Detect which cell encompasses the target text, then output its [X, Y] center coordinate. 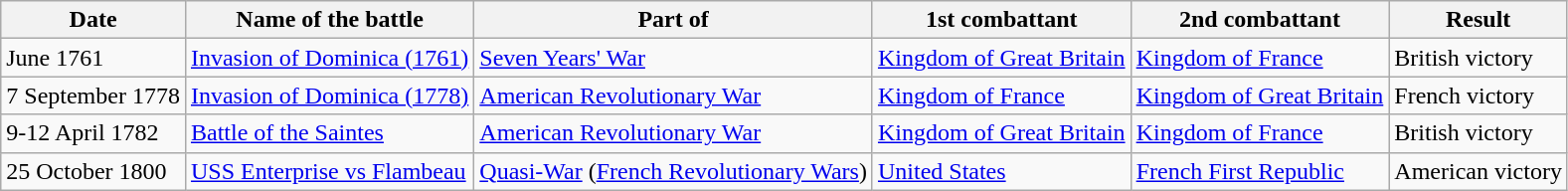
1st combattant [1001, 20]
Seven Years' War [674, 58]
7 September 1778 [93, 95]
9-12 April 1782 [93, 133]
Date [93, 20]
Battle of the Saintes [329, 133]
United States [1001, 171]
USS Enterprise vs Flambeau [329, 171]
Quasi-War (French Revolutionary Wars) [674, 171]
25 October 1800 [93, 171]
June 1761 [93, 58]
French victory [1479, 95]
Invasion of Dominica (1778) [329, 95]
French First Republic [1260, 171]
2nd combattant [1260, 20]
American victory [1479, 171]
Result [1479, 20]
Part of [674, 20]
Name of the battle [329, 20]
Invasion of Dominica (1761) [329, 58]
